Pinpoint the cell where the given text exists, returning its (x, y) midpoint coordinate. 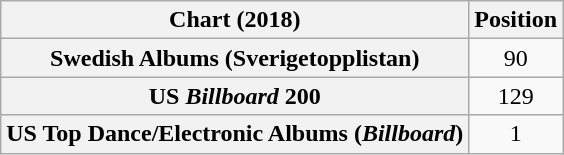
US Billboard 200 (235, 96)
129 (516, 96)
Position (516, 20)
1 (516, 134)
Chart (2018) (235, 20)
90 (516, 58)
Swedish Albums (Sverigetopplistan) (235, 58)
US Top Dance/Electronic Albums (Billboard) (235, 134)
